Locate the cell with the specified text and output its [X, Y] center coordinate. 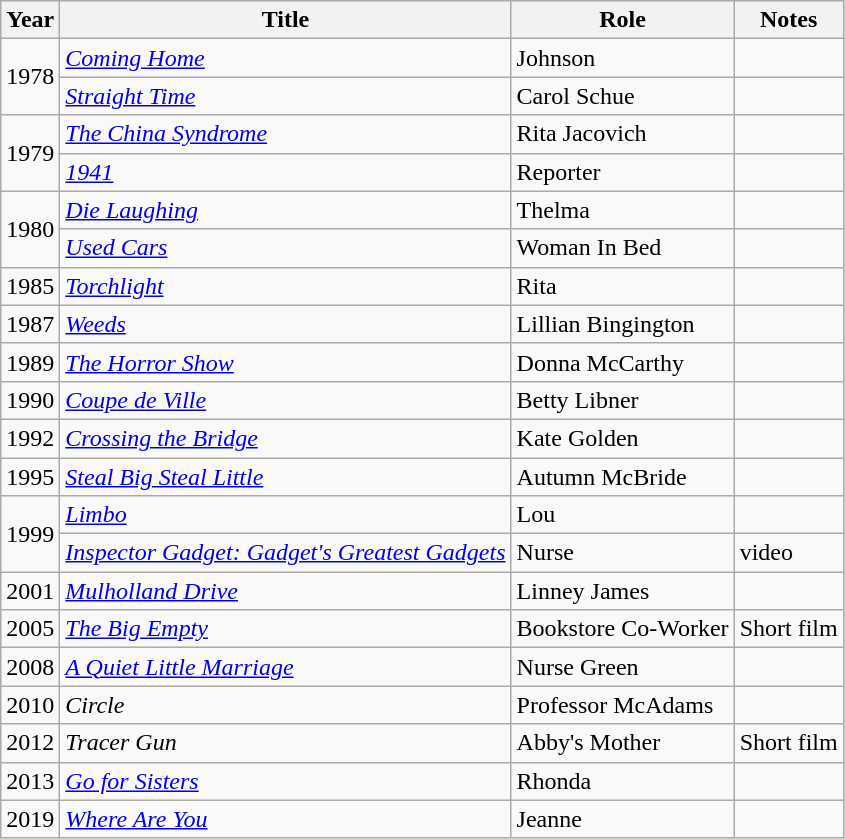
2008 [30, 667]
The Horror Show [286, 362]
1979 [30, 153]
Mulholland Drive [286, 591]
Linney James [622, 591]
video [788, 553]
Abby's Mother [622, 743]
Limbo [286, 515]
1985 [30, 286]
Role [622, 20]
Go for Sisters [286, 781]
Coming Home [286, 58]
Carol Schue [622, 96]
1941 [286, 172]
1987 [30, 324]
Rhonda [622, 781]
Nurse Green [622, 667]
2013 [30, 781]
A Quiet Little Marriage [286, 667]
1990 [30, 400]
Professor McAdams [622, 705]
2001 [30, 591]
Tracer Gun [286, 743]
Crossing the Bridge [286, 438]
Die Laughing [286, 210]
1992 [30, 438]
2010 [30, 705]
Year [30, 20]
Autumn McBride [622, 477]
Used Cars [286, 248]
Straight Time [286, 96]
Where Are You [286, 819]
Kate Golden [622, 438]
Rita [622, 286]
Bookstore Co-Worker [622, 629]
2012 [30, 743]
The China Syndrome [286, 134]
1978 [30, 77]
Title [286, 20]
1995 [30, 477]
Torchlight [286, 286]
2005 [30, 629]
Rita Jacovich [622, 134]
1999 [30, 534]
Woman In Bed [622, 248]
Jeanne [622, 819]
Johnson [622, 58]
Coupe de Ville [286, 400]
Thelma [622, 210]
1989 [30, 362]
Lou [622, 515]
Steal Big Steal Little [286, 477]
2019 [30, 819]
Nurse [622, 553]
Circle [286, 705]
Lillian Bingington [622, 324]
Reporter [622, 172]
Notes [788, 20]
The Big Empty [286, 629]
Weeds [286, 324]
Betty Libner [622, 400]
1980 [30, 229]
Donna McCarthy [622, 362]
Inspector Gadget: Gadget's Greatest Gadgets [286, 553]
